Capture the cell that displays the provided text and extract its [X, Y] central coordinate. 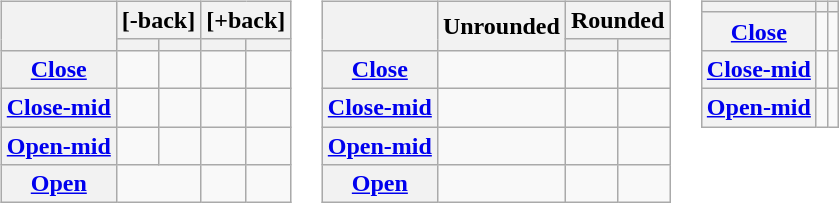
[-back] [158, 20]
Rounded [617, 20]
Unrounded [501, 26]
[+back] [246, 20]
